Find where the given text appears and provide that cell's center as (x, y) coordinate. 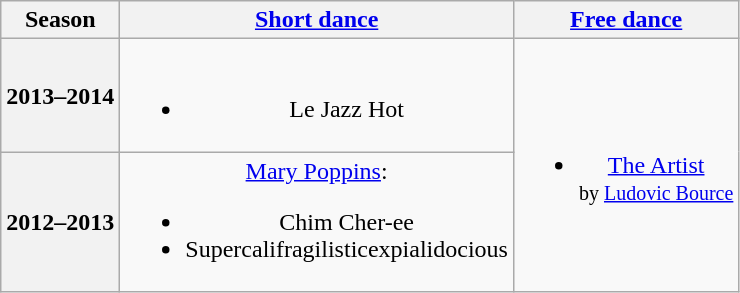
2012–2013 (60, 222)
Mary Poppins:Chim Cher-eeSupercalifragilisticexpialidocious (317, 222)
Short dance (317, 20)
The Artist by Ludovic Bource (626, 166)
2013–2014 (60, 96)
Free dance (626, 20)
Le Jazz Hot (317, 96)
Season (60, 20)
